Return [x, y] of the center of cell containing provided text 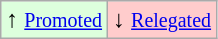
↑ Promoted [54, 20]
↓ Relegated [162, 20]
